Provide the (x, y) coordinate of the cell's center where the given text is located.  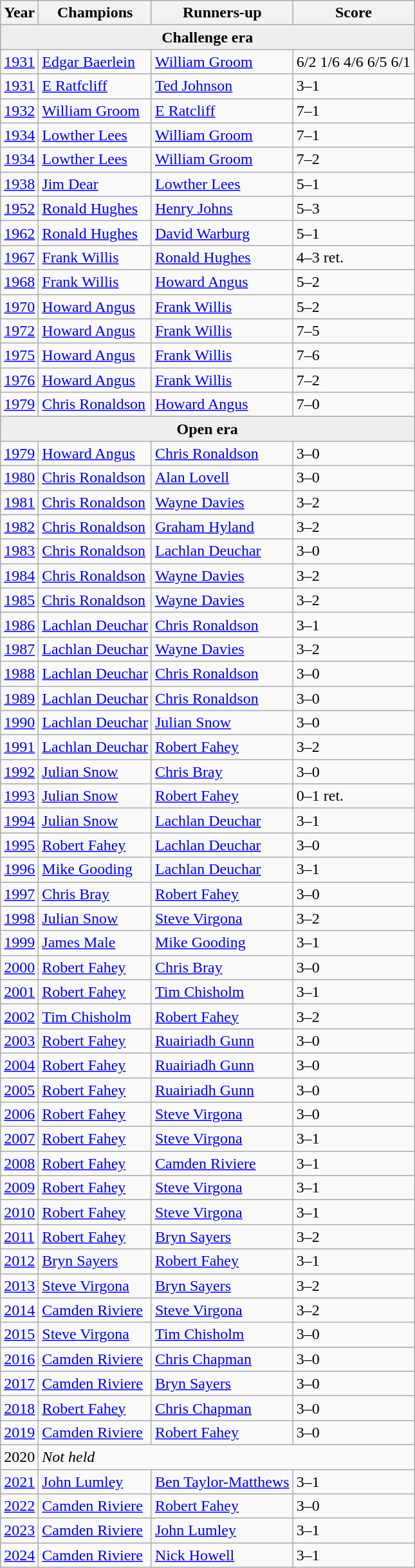
Edgar Baerlein (95, 62)
1976 (19, 380)
1985 (19, 600)
1984 (19, 576)
Alan Lovell (222, 478)
Score (353, 13)
1989 (19, 698)
1987 (19, 649)
1952 (19, 208)
Runners-up (222, 13)
1980 (19, 478)
7–5 (353, 331)
Jim Dear (95, 184)
Ted Johnson (222, 86)
7–0 (353, 405)
2012 (19, 1261)
2022 (19, 1506)
2019 (19, 1432)
E Ratcliff (222, 111)
1938 (19, 184)
2005 (19, 1090)
Year (19, 13)
2006 (19, 1115)
6/2 1/6 4/6 6/5 6/1 (353, 62)
1983 (19, 551)
James Male (95, 943)
Nick Howell (222, 1555)
2014 (19, 1310)
1995 (19, 845)
1972 (19, 331)
1962 (19, 233)
1993 (19, 796)
1982 (19, 527)
2000 (19, 967)
2017 (19, 1383)
Champions (95, 13)
1975 (19, 356)
Open era (207, 429)
2001 (19, 992)
Ben Taylor-Matthews (222, 1481)
2003 (19, 1041)
5–3 (353, 208)
2015 (19, 1335)
1992 (19, 772)
2010 (19, 1212)
2007 (19, 1139)
1996 (19, 870)
7–6 (353, 356)
2024 (19, 1555)
2011 (19, 1237)
Not held (226, 1457)
1997 (19, 894)
4–3 ret. (353, 257)
2021 (19, 1481)
David Warburg (222, 233)
1999 (19, 943)
1986 (19, 624)
1932 (19, 111)
2016 (19, 1359)
2018 (19, 1408)
1998 (19, 918)
1988 (19, 673)
2009 (19, 1188)
Graham Hyland (222, 527)
2023 (19, 1531)
1991 (19, 747)
Challenge era (207, 37)
1994 (19, 821)
0–1 ret. (353, 796)
1981 (19, 502)
2002 (19, 1016)
1970 (19, 307)
1990 (19, 723)
Henry Johns (222, 208)
2020 (19, 1457)
1967 (19, 257)
1968 (19, 282)
2013 (19, 1286)
E Ratfcliff (95, 86)
2004 (19, 1065)
2008 (19, 1163)
